Extract the [X, Y] coordinate from the center of the cell holding the provided text.  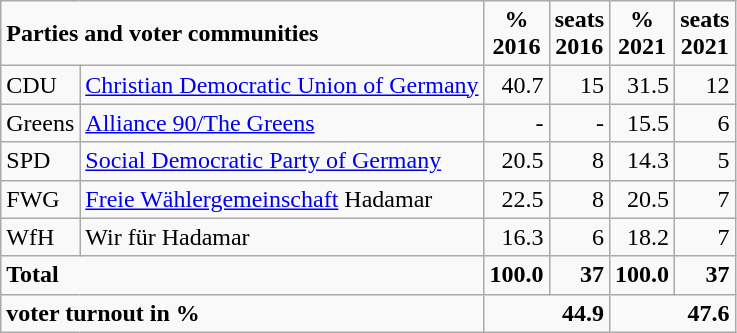
44.9 [546, 313]
seats2021 [705, 34]
SPD [40, 161]
18.2 [642, 237]
40.7 [516, 85]
47.6 [672, 313]
FWG [40, 199]
12 [705, 85]
Freie Wählergemeinschaft Hadamar [282, 199]
WfH [40, 237]
22.5 [516, 199]
Parties and voter communities [242, 34]
Social Democratic Party of Germany [282, 161]
Greens [40, 123]
31.5 [642, 85]
14.3 [642, 161]
%2016 [516, 34]
16.3 [516, 237]
Wir für Hadamar [282, 237]
15 [579, 85]
Alliance 90/The Greens [282, 123]
15.5 [642, 123]
seats2016 [579, 34]
voter turnout in % [242, 313]
5 [705, 161]
Christian Democratic Union of Germany [282, 85]
%2021 [642, 34]
CDU [40, 85]
Total [242, 275]
